Scan for the cell matching the given text and deliver its [X, Y] coordinate at center. 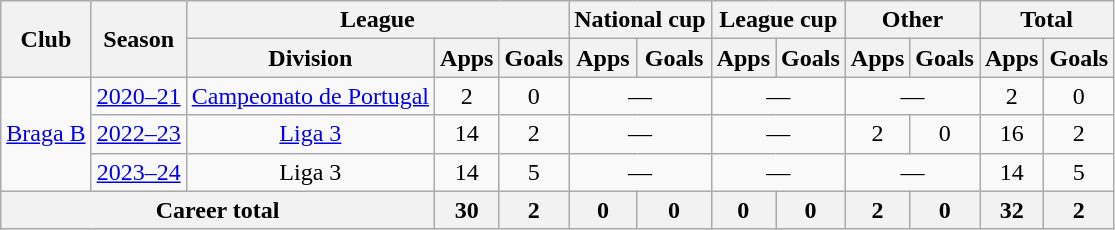
League cup [778, 20]
32 [1012, 210]
Total [1047, 20]
Other [912, 20]
Braga B [46, 134]
30 [467, 210]
Division [310, 58]
Club [46, 39]
Season [138, 39]
16 [1012, 134]
League [378, 20]
Campeonato de Portugal [310, 96]
2020–21 [138, 96]
Career total [218, 210]
2022–23 [138, 134]
2023–24 [138, 172]
National cup [640, 20]
